Return [x, y] of the center of cell containing provided text 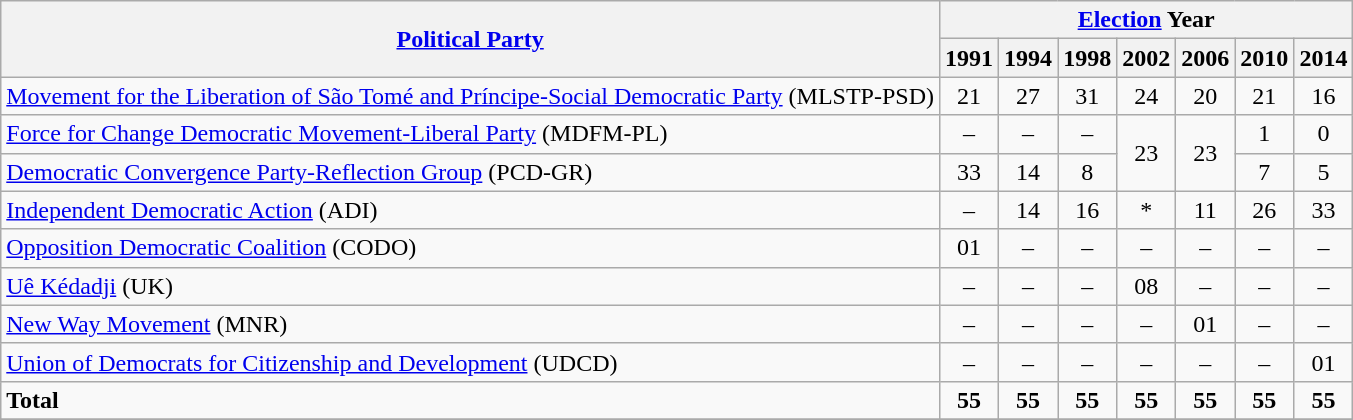
31 [1088, 96]
24 [1146, 96]
5 [1324, 172]
Movement for the Liberation of São Tomé and Príncipe-Social Democratic Party (MLSTP-PSD) [470, 96]
7 [1264, 172]
Election Year [1146, 20]
0 [1324, 134]
1 [1264, 134]
2014 [1324, 58]
2006 [1206, 58]
Force for Change Democratic Movement-Liberal Party (MDFM-PL) [470, 134]
11 [1206, 210]
Total [470, 400]
20 [1206, 96]
New Way Movement (MNR) [470, 324]
08 [1146, 286]
1991 [968, 58]
2002 [1146, 58]
Political Party [470, 39]
2010 [1264, 58]
8 [1088, 172]
Opposition Democratic Coalition (CODO) [470, 248]
1994 [1028, 58]
Independent Democratic Action (ADI) [470, 210]
26 [1264, 210]
Democratic Convergence Party-Reflection Group (PCD-GR) [470, 172]
27 [1028, 96]
* [1146, 210]
1998 [1088, 58]
Uê Kédadji (UK) [470, 286]
Union of Democrats for Citizenship and Development (UDCD) [470, 362]
